Identify which cell holds the provided text, then report its (x, y) central coordinate. 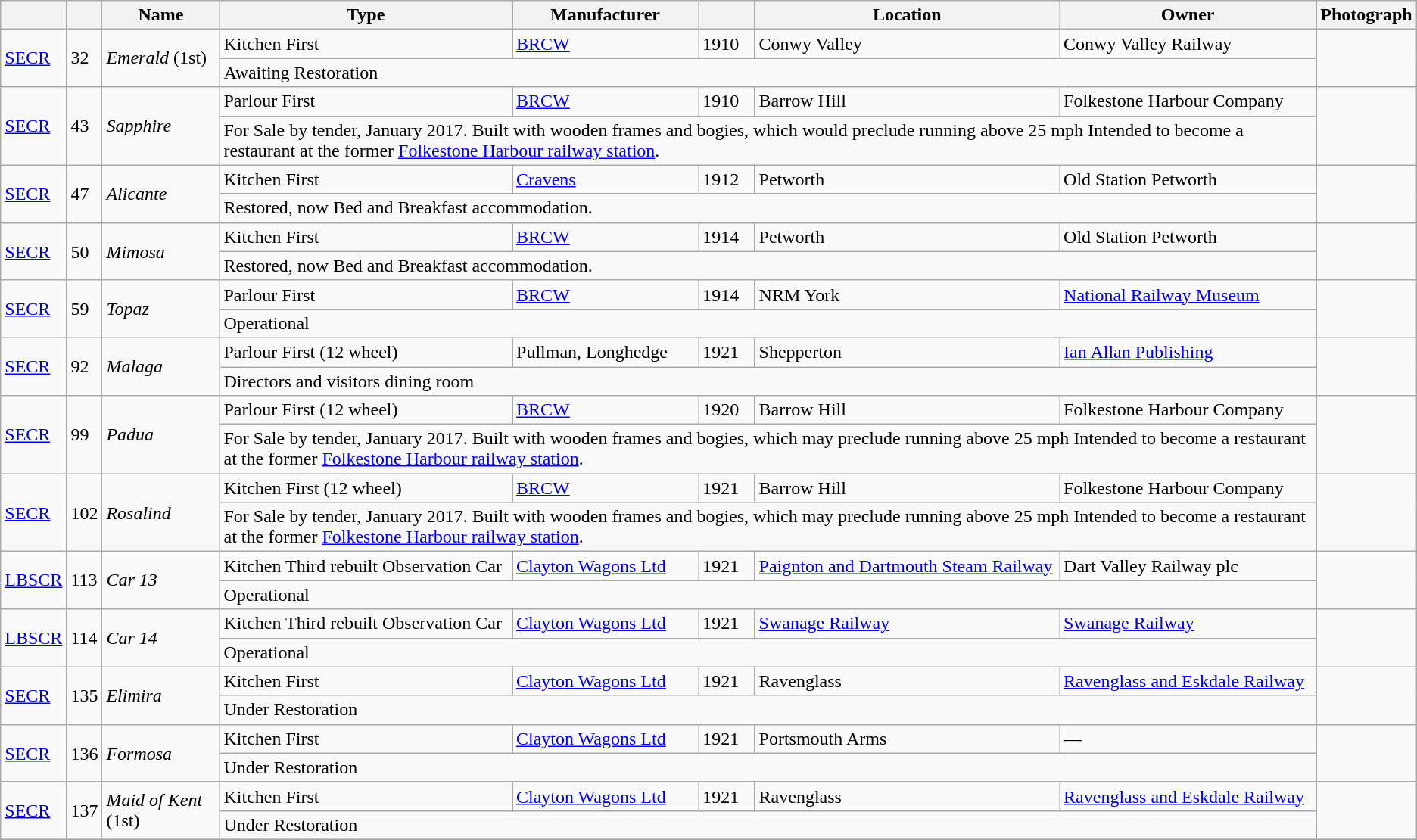
Conwy Valley Railway (1188, 44)
Ian Allan Publishing (1188, 352)
113 (85, 580)
Directors and visitors dining room (768, 381)
Paignton and Dartmouth Steam Railway (907, 566)
Elimira (160, 695)
Pullman, Longhedge (605, 352)
Type (366, 15)
99 (85, 434)
Location (907, 15)
Emerald (1st) (160, 58)
Photograph (1366, 15)
Kitchen First (12 wheel) (366, 488)
Manufacturer (605, 15)
32 (85, 58)
43 (85, 126)
Name (160, 15)
137 (85, 810)
50 (85, 251)
Alicante (160, 194)
59 (85, 309)
Maid of Kent (1st) (160, 810)
Car 13 (160, 580)
Rosalind (160, 513)
Cravens (605, 179)
Conwy Valley (907, 44)
NRM York (907, 294)
92 (85, 366)
Formosa (160, 753)
Sapphire (160, 126)
1912 (727, 179)
135 (85, 695)
136 (85, 753)
102 (85, 513)
National Railway Museum (1188, 294)
1920 (727, 410)
Dart Valley Railway plc (1188, 566)
Owner (1188, 15)
Shepperton (907, 352)
— (1188, 739)
114 (85, 638)
47 (85, 194)
Car 14 (160, 638)
Topaz (160, 309)
Mimosa (160, 251)
Padua (160, 434)
Malaga (160, 366)
Awaiting Restoration (768, 73)
Portsmouth Arms (907, 739)
